Pinpoint the cell where the given text exists, returning its (X, Y) midpoint coordinate. 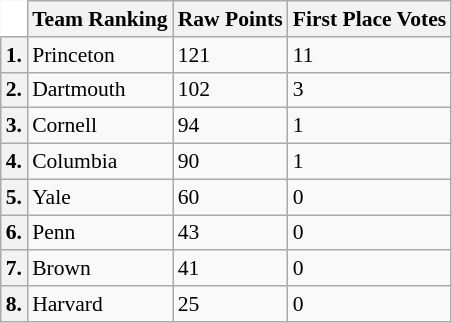
5. (14, 197)
Yale (100, 197)
94 (230, 126)
Columbia (100, 162)
11 (370, 55)
Cornell (100, 126)
90 (230, 162)
1. (14, 55)
43 (230, 233)
2. (14, 90)
Dartmouth (100, 90)
3 (370, 90)
Team Ranking (100, 19)
8. (14, 304)
41 (230, 269)
Brown (100, 269)
7. (14, 269)
Harvard (100, 304)
121 (230, 55)
Raw Points (230, 19)
First Place Votes (370, 19)
102 (230, 90)
Penn (100, 233)
25 (230, 304)
4. (14, 162)
6. (14, 233)
3. (14, 126)
60 (230, 197)
Princeton (100, 55)
